Determine the [X, Y] coordinate at the center of the cell enclosing the given text.  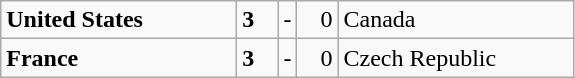
Canada [456, 20]
France [119, 58]
United States [119, 20]
Czech Republic [456, 58]
